Provide the (x, y) coordinate of the cell's center where the given text is located.  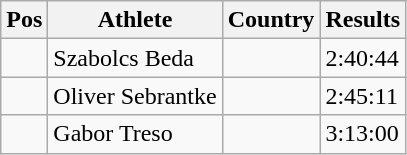
Pos (24, 20)
3:13:00 (363, 134)
Athlete (135, 20)
2:40:44 (363, 58)
Country (271, 20)
Szabolcs Beda (135, 58)
Oliver Sebrantke (135, 96)
2:45:11 (363, 96)
Gabor Treso (135, 134)
Results (363, 20)
